Provide the [x, y] coordinate of the cell's center where the given text is located.  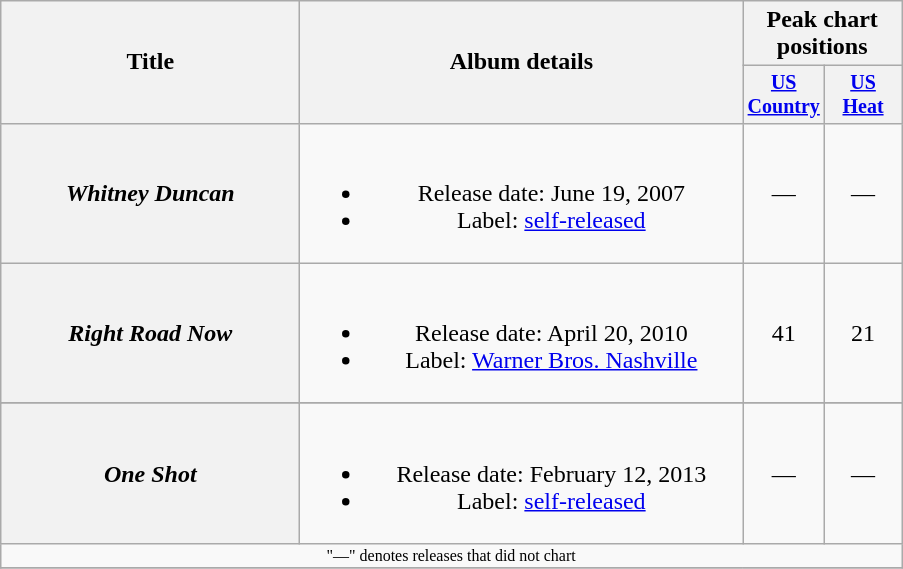
Right Road Now [150, 333]
Release date: February 12, 2013Label: self-released [522, 473]
Title [150, 62]
Album details [522, 62]
Peak chartpositions [822, 34]
Whitney Duncan [150, 193]
Release date: April 20, 2010Label: Warner Bros. Nashville [522, 333]
US Country [784, 94]
21 [864, 333]
One Shot [150, 473]
US Heat [864, 94]
Release date: June 19, 2007Label: self-released [522, 193]
"—" denotes releases that did not chart [452, 555]
41 [784, 333]
